Find where the given text appears and provide that cell's center as (x, y) coordinate. 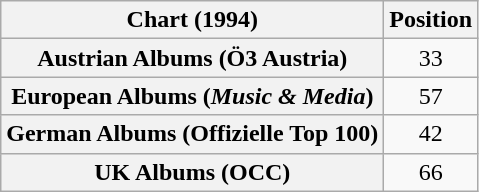
33 (431, 58)
UK Albums (OCC) (192, 172)
Austrian Albums (Ö3 Austria) (192, 58)
57 (431, 96)
German Albums (Offizielle Top 100) (192, 134)
Chart (1994) (192, 20)
Position (431, 20)
42 (431, 134)
66 (431, 172)
European Albums (Music & Media) (192, 96)
